Return (X, Y) of the center of cell containing provided text 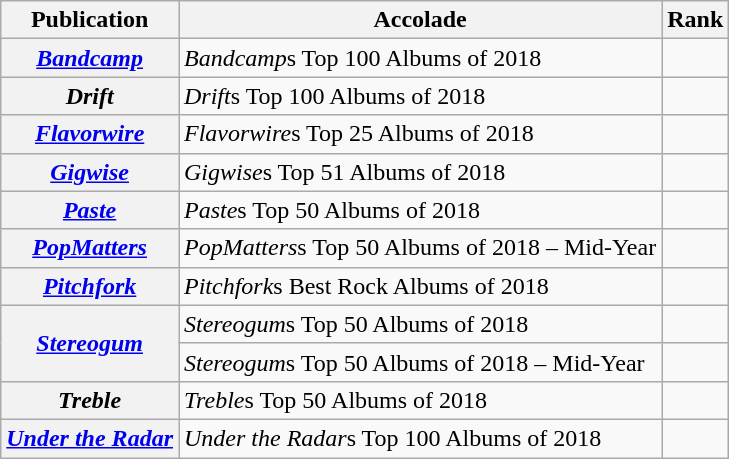
Under the Radars Top 100 Albums of 2018 (420, 438)
Flavorwires Top 25 Albums of 2018 (420, 134)
PopMatters (90, 248)
Stereogum (90, 343)
Pitchforks Best Rock Albums of 2018 (420, 286)
Flavorwire (90, 134)
Accolade (420, 20)
Gigwise (90, 172)
Paste (90, 210)
PopMatterss Top 50 Albums of 2018 – Mid-Year (420, 248)
Pitchfork (90, 286)
Treble (90, 400)
Trebles Top 50 Albums of 2018 (420, 400)
Stereogums Top 50 Albums of 2018 (420, 324)
Pastes Top 50 Albums of 2018 (420, 210)
Under the Radar (90, 438)
Drifts Top 100 Albums of 2018 (420, 96)
Publication (90, 20)
Bandcamps Top 100 Albums of 2018 (420, 58)
Drift (90, 96)
Rank (696, 20)
Bandcamp (90, 58)
Gigwises Top 51 Albums of 2018 (420, 172)
Stereogums Top 50 Albums of 2018 – Mid-Year (420, 362)
